Scan for the cell matching the given text and deliver its [x, y] coordinate at center. 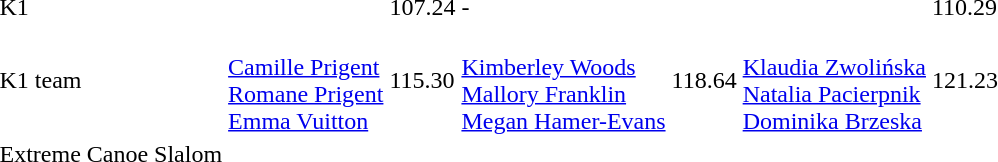
118.64 [704, 80]
115.30 [422, 80]
Klaudia ZwolińskaNatalia PacierpnikDominika Brzeska [834, 80]
Camille PrigentRomane PrigentEmma Vuitton [306, 80]
Kimberley WoodsMallory FranklinMegan Hamer-Evans [564, 80]
